Return the [x, y] coordinate for the center point of the cell that contains the specified text.  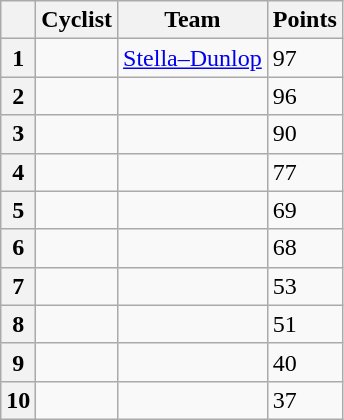
90 [304, 134]
1 [18, 58]
69 [304, 210]
37 [304, 400]
8 [18, 324]
Team [193, 20]
77 [304, 172]
9 [18, 362]
40 [304, 362]
53 [304, 286]
3 [18, 134]
Points [304, 20]
97 [304, 58]
7 [18, 286]
4 [18, 172]
51 [304, 324]
68 [304, 248]
10 [18, 400]
6 [18, 248]
5 [18, 210]
Stella–Dunlop [193, 58]
96 [304, 96]
2 [18, 96]
Cyclist [77, 20]
